Capture the cell that displays the provided text and extract its [X, Y] central coordinate. 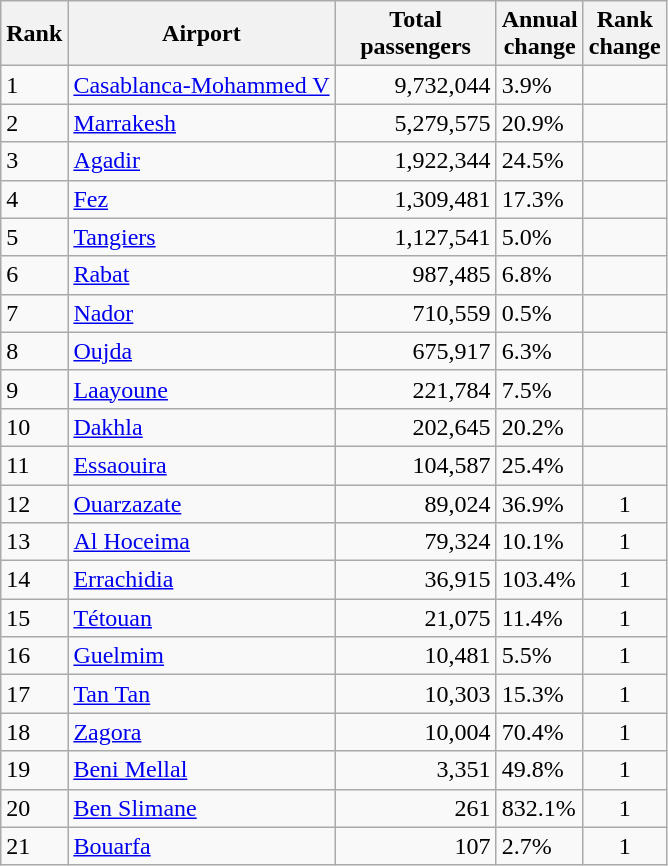
Marrakesh [202, 123]
2 [34, 123]
107 [416, 846]
Ouarzazate [202, 503]
Laayoune [202, 389]
Bouarfa [202, 846]
16 [34, 656]
10.1% [540, 542]
Essaouira [202, 465]
20 [34, 808]
89,024 [416, 503]
Totalpassengers [416, 34]
Fez [202, 199]
10,481 [416, 656]
Rank [34, 34]
Dakhla [202, 427]
Ben Slimane [202, 808]
12 [34, 503]
1,309,481 [416, 199]
221,784 [416, 389]
79,324 [416, 542]
0.5% [540, 313]
103.4% [540, 580]
36.9% [540, 503]
Airport [202, 34]
710,559 [416, 313]
21,075 [416, 618]
261 [416, 808]
18 [34, 732]
2.7% [540, 846]
20.9% [540, 123]
6 [34, 275]
15.3% [540, 694]
49.8% [540, 770]
17 [34, 694]
Errachidia [202, 580]
6.8% [540, 275]
832.1% [540, 808]
10 [34, 427]
987,485 [416, 275]
Tétouan [202, 618]
7 [34, 313]
17.3% [540, 199]
14 [34, 580]
15 [34, 618]
5,279,575 [416, 123]
3 [34, 161]
Oujda [202, 351]
Guelmim [202, 656]
1,127,541 [416, 237]
Zagora [202, 732]
Casablanca-Mohammed V [202, 85]
Tan Tan [202, 694]
9,732,044 [416, 85]
675,917 [416, 351]
5 [34, 237]
19 [34, 770]
3,351 [416, 770]
70.4% [540, 732]
Agadir [202, 161]
5.5% [540, 656]
21 [34, 846]
1,922,344 [416, 161]
6.3% [540, 351]
202,645 [416, 427]
25.4% [540, 465]
Rankchange [624, 34]
36,915 [416, 580]
24.5% [540, 161]
10,303 [416, 694]
5.0% [540, 237]
10,004 [416, 732]
Rabat [202, 275]
Tangiers [202, 237]
7.5% [540, 389]
Al Hoceima [202, 542]
3.9% [540, 85]
13 [34, 542]
8 [34, 351]
4 [34, 199]
Beni Mellal [202, 770]
Annualchange [540, 34]
11.4% [540, 618]
104,587 [416, 465]
9 [34, 389]
11 [34, 465]
20.2% [540, 427]
Nador [202, 313]
